Pinpoint the cell where the given text exists, returning its [x, y] midpoint coordinate. 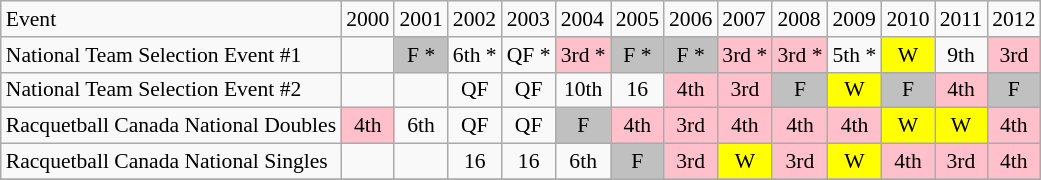
QF * [529, 55]
9th [961, 55]
National Team Selection Event #1 [171, 55]
2008 [800, 19]
2001 [420, 19]
6th * [475, 55]
Racquetball Canada National Singles [171, 162]
2009 [855, 19]
5th * [855, 55]
2006 [690, 19]
2002 [475, 19]
Racquetball Canada National Doubles [171, 126]
2000 [368, 19]
10th [584, 90]
2012 [1014, 19]
2011 [961, 19]
Event [171, 19]
2003 [529, 19]
2007 [744, 19]
2004 [584, 19]
2005 [638, 19]
2010 [908, 19]
National Team Selection Event #2 [171, 90]
